Scan for the cell matching the given text and deliver its [x, y] coordinate at center. 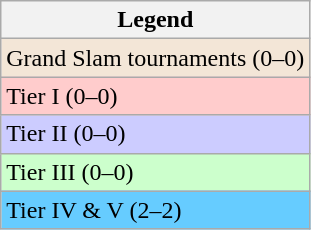
Tier I (0–0) [156, 96]
Tier II (0–0) [156, 134]
Tier IV & V (2–2) [156, 210]
Grand Slam tournaments (0–0) [156, 58]
Legend [156, 20]
Tier III (0–0) [156, 172]
